Capture the cell that displays the provided text and extract its [x, y] central coordinate. 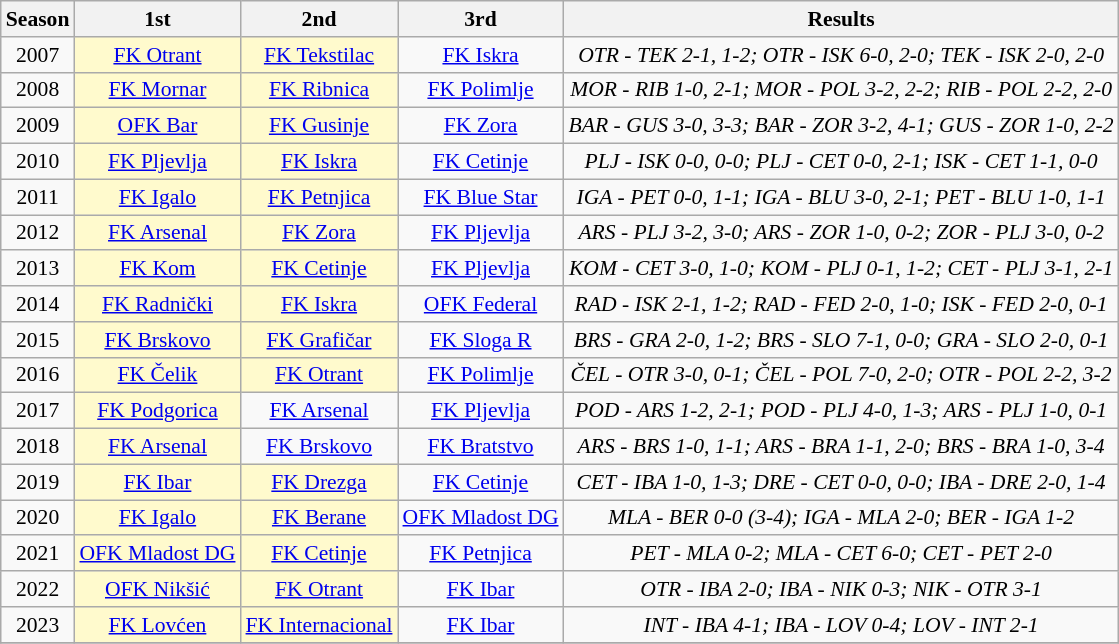
2014 [38, 304]
2020 [38, 518]
2021 [38, 554]
2018 [38, 447]
ARS - PLJ 3-2, 3-0; ARS - ZOR 1-0, 0-2; ZOR - PLJ 3-0, 0-2 [842, 233]
PET - MLA 0-2; MLA - CET 6-0; CET - PET 2-0 [842, 554]
OFK Federal [481, 304]
2008 [38, 90]
FK Tekstilac [320, 55]
MLA - BER 0-0 (3-4); IGA - MLA 2-0; BER - IGA 1-2 [842, 518]
2019 [38, 482]
FK Mornar [157, 90]
OTR - TEK 2-1, 1-2; OTR - ISK 6-0, 2-0; TEK - ISK 2-0, 2-0 [842, 55]
2023 [38, 625]
FK Blue Star [481, 197]
2010 [38, 162]
FK Podgorica [157, 411]
FK Sloga R [481, 340]
IGA - PET 0-0, 1-1; IGA - BLU 3-0, 2-1; PET - BLU 1-0, 1-1 [842, 197]
FK Berane [320, 518]
BRS - GRA 2-0, 1-2; BRS - SLO 7-1, 0-0; GRA - SLO 2-0, 0-1 [842, 340]
FK Lovćen [157, 625]
2009 [38, 126]
FK Kom [157, 269]
ČEL - OTR 3-0, 0-1; ČEL - POL 7-0, 2-0; OTR - POL 2-2, 3-2 [842, 375]
OTR - IBA 2-0; IBA - NIK 0-3; NIK - OTR 3-1 [842, 589]
Season [38, 19]
FK Bratstvo [481, 447]
KOM - CET 3-0, 1-0; KOM - PLJ 0-1, 1-2; CET - PLJ 3-1, 2-1 [842, 269]
RAD - ISK 2-1, 1-2; RAD - FED 2-0, 1-0; ISK - FED 2-0, 0-1 [842, 304]
FK Grafičar [320, 340]
2017 [38, 411]
FK Čelik [157, 375]
FK Ribnica [320, 90]
FK Drezga [320, 482]
PLJ - ISK 0-0, 0-0; PLJ - CET 0-0, 2-1; ISK - CET 1-1, 0-0 [842, 162]
3rd [481, 19]
2012 [38, 233]
2015 [38, 340]
INT - IBA 4-1; IBA - LOV 0-4; LOV - INT 2-1 [842, 625]
2007 [38, 55]
2nd [320, 19]
2016 [38, 375]
ARS - BRS 1-0, 1-1; ARS - BRA 1-1, 2-0; BRS - BRA 1-0, 3-4 [842, 447]
CET - IBA 1-0, 1-3; DRE - CET 0-0, 0-0; IBA - DRE 2-0, 1-4 [842, 482]
Results [842, 19]
OFK Bar [157, 126]
2013 [38, 269]
2011 [38, 197]
FK Internacional [320, 625]
FK Gusinje [320, 126]
1st [157, 19]
2022 [38, 589]
FK Radnički [157, 304]
POD - ARS 1-2, 2-1; POD - PLJ 4-0, 1-3; ARS - PLJ 1-0, 0-1 [842, 411]
BAR - GUS 3-0, 3-3; BAR - ZOR 3-2, 4-1; GUS - ZOR 1-0, 2-2 [842, 126]
OFK Nikšić [157, 589]
MOR - RIB 1-0, 2-1; MOR - POL 3-2, 2-2; RIB - POL 2-2, 2-0 [842, 90]
